Scan for the cell matching the given text and deliver its [x, y] coordinate at center. 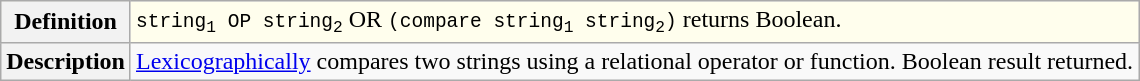
string1 OP string2 OR (compare string1 string2) returns Boolean. [634, 22]
Lexicographically compares two strings using a relational operator or function. Boolean result returned. [634, 62]
Definition [66, 22]
Description [66, 62]
